Provide the (x, y) coordinate of the cell's center where the given text is located.  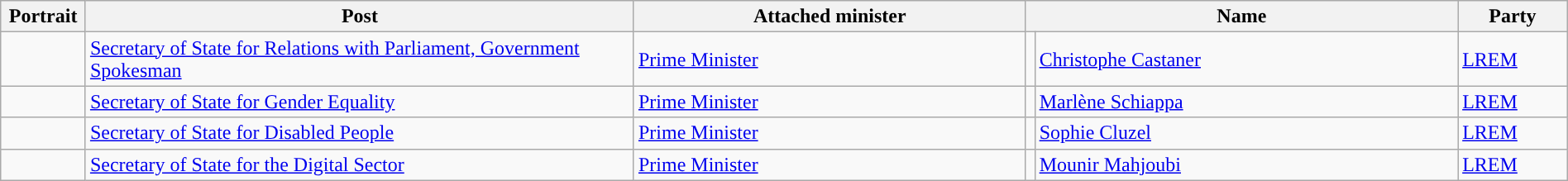
Secretary of State for Gender Equality (359, 102)
Portrait (43, 17)
Name (1242, 17)
Christophe Castaner (1246, 60)
Secretary of State for Disabled People (359, 133)
Party (1513, 17)
Mounir Mahjoubi (1246, 164)
Attached minister (829, 17)
Secretary of State for the Digital Sector (359, 164)
Post (359, 17)
Sophie Cluzel (1246, 133)
Marlène Schiappa (1246, 102)
Secretary of State for Relations with Parliament, Government Spokesman (359, 60)
